Return the [X, Y] coordinate for the center point of the cell that contains the specified text.  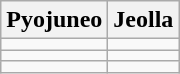
Pyojuneo [54, 20]
Jeolla [144, 20]
